Identify which cell holds the provided text, then report its (X, Y) central coordinate. 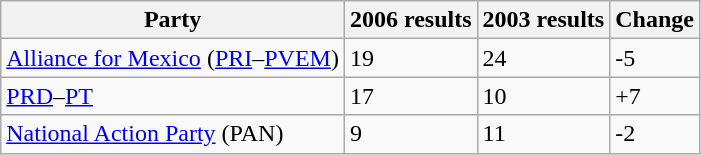
19 (410, 58)
-5 (655, 58)
2006 results (410, 20)
24 (544, 58)
-2 (655, 134)
Party (173, 20)
Change (655, 20)
9 (410, 134)
2003 results (544, 20)
+7 (655, 96)
17 (410, 96)
11 (544, 134)
PRD–PT (173, 96)
10 (544, 96)
National Action Party (PAN) (173, 134)
Alliance for Mexico (PRI–PVEM) (173, 58)
